Detect which cell encompasses the target text, then output its [x, y] center coordinate. 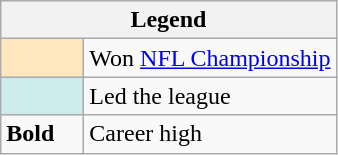
Led the league [210, 96]
Bold [42, 134]
Won NFL Championship [210, 58]
Career high [210, 134]
Legend [168, 20]
